Pinpoint the cell where the given text exists, returning its (X, Y) midpoint coordinate. 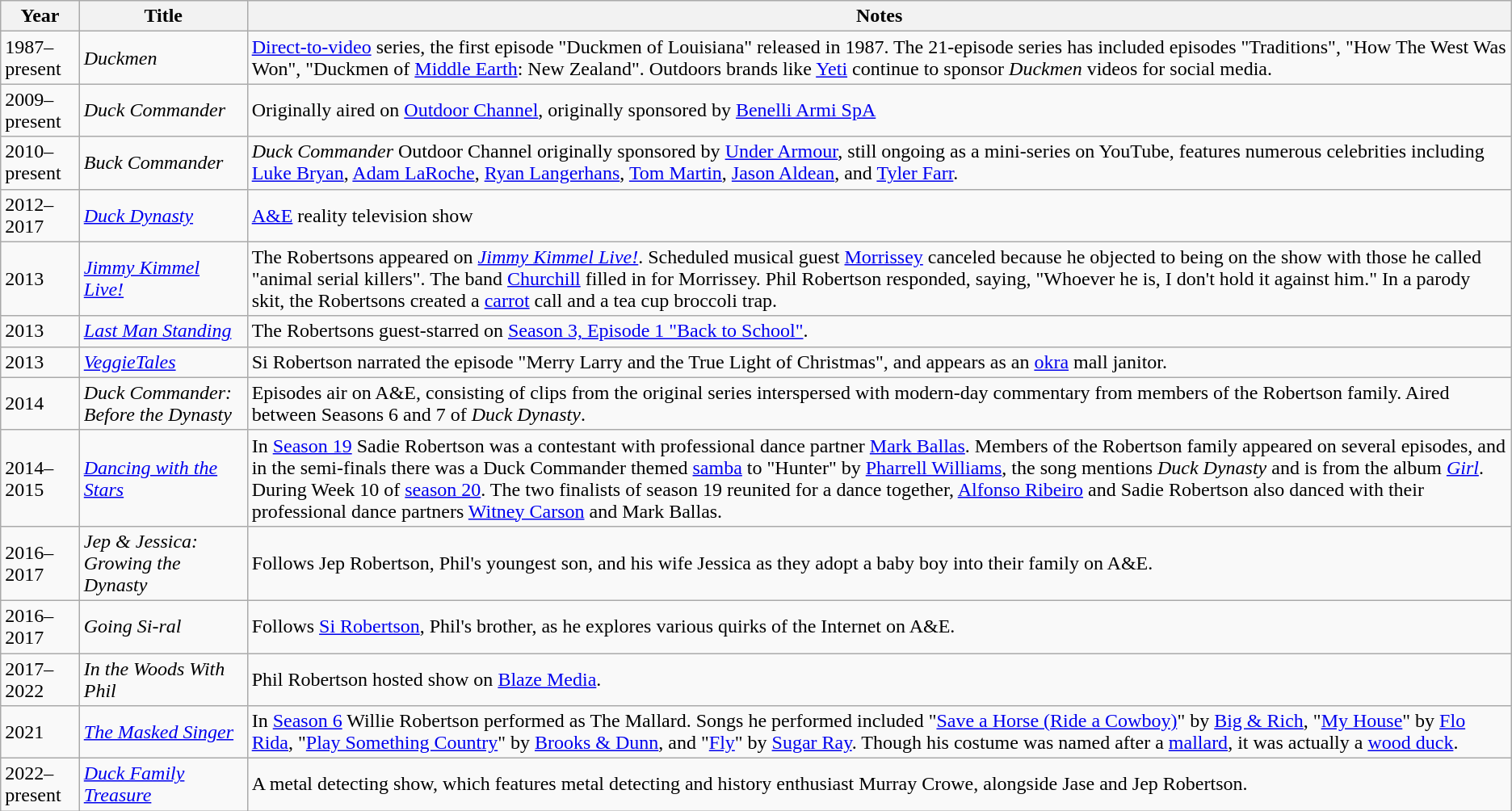
A&E reality television show (879, 215)
2010–present (40, 163)
Duckmen (163, 58)
Dancing with the Stars (163, 478)
In the Woods With Phil (163, 679)
A metal detecting show, which features metal detecting and history enthusiast Murray Crowe, alongside Jase and Jep Robertson. (879, 785)
1987–present (40, 58)
VeggieTales (163, 362)
The Masked Singer (163, 732)
Going Si-ral (163, 627)
2022–present (40, 785)
The Robertsons guest-starred on Season 3, Episode 1 "Back to School". (879, 331)
Duck Dynasty (163, 215)
Notes (879, 16)
Title (163, 16)
Si Robertson narrated the episode "Merry Larry and the True Light of Christmas", and appears as an okra mall janitor. (879, 362)
2009–present (40, 110)
2021 (40, 732)
Follows Jep Robertson, Phil's youngest son, and his wife Jessica as they adopt a baby boy into their family on A&E. (879, 563)
2014 (40, 404)
Phil Robertson hosted show on Blaze Media. (879, 679)
Duck Commander: Before the Dynasty (163, 404)
Jimmy Kimmel Live! (163, 279)
Originally aired on Outdoor Channel, originally sponsored by Benelli Armi SpA (879, 110)
Jep & Jessica: Growing the Dynasty (163, 563)
Follows Si Robertson, Phil's brother, as he explores various quirks of the Internet on A&E. (879, 627)
Year (40, 16)
Duck Family Treasure (163, 785)
2017–2022 (40, 679)
2012–2017 (40, 215)
Buck Commander (163, 163)
Duck Commander (163, 110)
2014–2015 (40, 478)
Last Man Standing (163, 331)
